From the cell containing the given text, extract its center point as (x, y) coordinate. 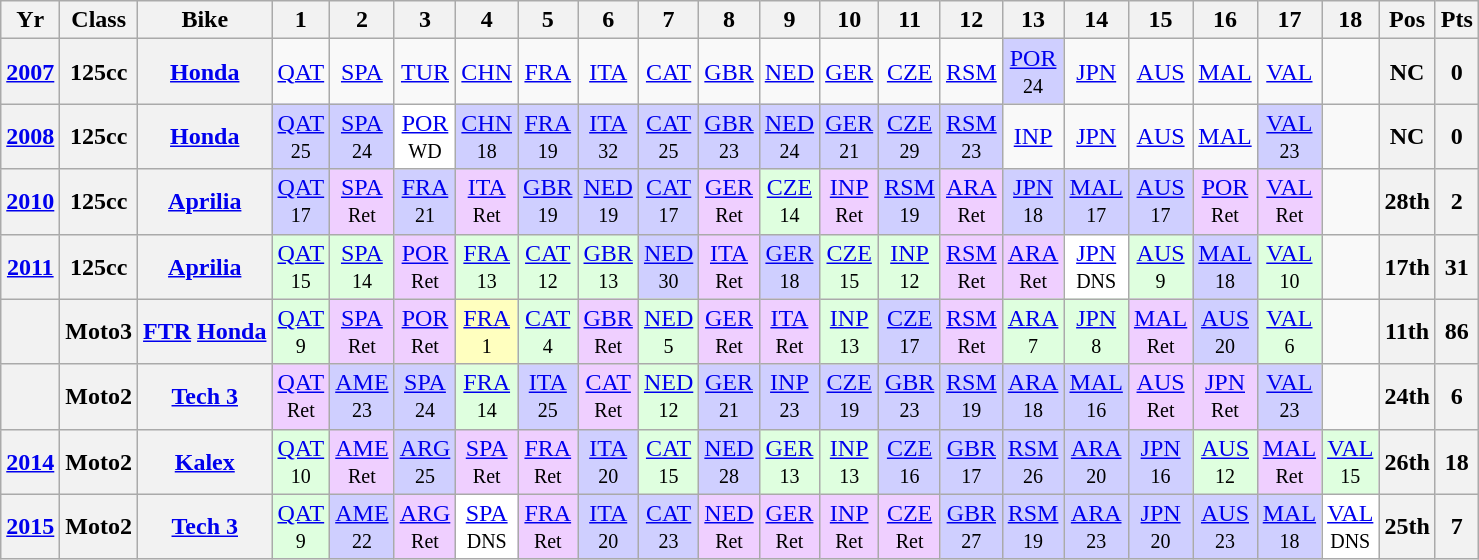
QATRet (301, 396)
VAL15 (1350, 462)
NED5 (668, 332)
MAL17 (1096, 202)
INP12 (910, 266)
CZERet (910, 526)
MAL16 (1096, 396)
25th (1407, 526)
Moto3 (99, 332)
FRA13 (487, 266)
RSM23 (971, 136)
GBR17 (971, 462)
TUR (425, 72)
GER18 (789, 266)
16 (1225, 20)
RSM26 (1033, 462)
AUS12 (1225, 462)
Pts (1456, 20)
QAT15 (301, 266)
FRA19 (548, 136)
CAT (668, 72)
CZE19 (850, 396)
1 (301, 20)
ITA25 (548, 396)
NED (789, 72)
ARA7 (1033, 332)
Kalex (205, 462)
CATRet (608, 396)
AME22 (362, 526)
2008 (30, 136)
QAT (301, 72)
CAT17 (668, 202)
2011 (30, 266)
Yr (30, 20)
AUS17 (1160, 202)
CZE29 (910, 136)
ITA (608, 72)
JPN20 (1160, 526)
JPN18 (1033, 202)
31 (1456, 266)
2010 (30, 202)
ARA20 (1096, 462)
AMERet (362, 462)
GBR19 (548, 202)
INP (1033, 136)
NED19 (608, 202)
26th (1407, 462)
CZE17 (910, 332)
ARG25 (425, 462)
FTR Honda (205, 332)
GBR27 (971, 526)
3 (425, 20)
CHN18 (487, 136)
GBR (729, 72)
PORWD (425, 136)
Bike (205, 20)
ARGRet (425, 526)
Pos (1407, 20)
CZE14 (789, 202)
JPN8 (1096, 332)
FRA21 (425, 202)
13 (1033, 20)
15 (1160, 20)
VAL6 (1289, 332)
Class (99, 20)
VALRet (1289, 202)
QAT10 (301, 462)
VAL10 (1289, 266)
14 (1096, 20)
GBR13 (608, 266)
RSM (971, 72)
CAT23 (668, 526)
28th (1407, 202)
JPNDNS (1096, 266)
CHN (487, 72)
2007 (30, 72)
11th (1407, 332)
NEDRet (729, 526)
11 (910, 20)
AUS9 (1160, 266)
JPNRet (1225, 396)
AME23 (362, 396)
QAT17 (301, 202)
9 (789, 20)
ARA18 (1033, 396)
8 (729, 20)
CAT25 (668, 136)
SPA (362, 72)
SPADNS (487, 526)
86 (1456, 332)
17th (1407, 266)
VAL (1289, 72)
CAT4 (548, 332)
10 (850, 20)
INP23 (789, 396)
GER (850, 72)
24th (1407, 396)
CAT15 (668, 462)
QAT25 (301, 136)
NED28 (729, 462)
SPA14 (362, 266)
GER13 (789, 462)
CZE (910, 72)
AUS23 (1225, 526)
AUS20 (1225, 332)
5 (548, 20)
FRA (548, 72)
FRA1 (487, 332)
CZE16 (910, 462)
17 (1289, 20)
4 (487, 20)
2014 (30, 462)
NED30 (668, 266)
12 (971, 20)
VALDNS (1350, 526)
NED24 (789, 136)
AUSRet (1160, 396)
FRA14 (487, 396)
ARA23 (1096, 526)
POR24 (1033, 72)
NED12 (668, 396)
ITA32 (608, 136)
CZE15 (850, 266)
JPN16 (1160, 462)
2015 (30, 526)
GBRRet (608, 332)
CAT12 (548, 266)
